Determine the [x, y] coordinate at the center of the cell enclosing the given text.  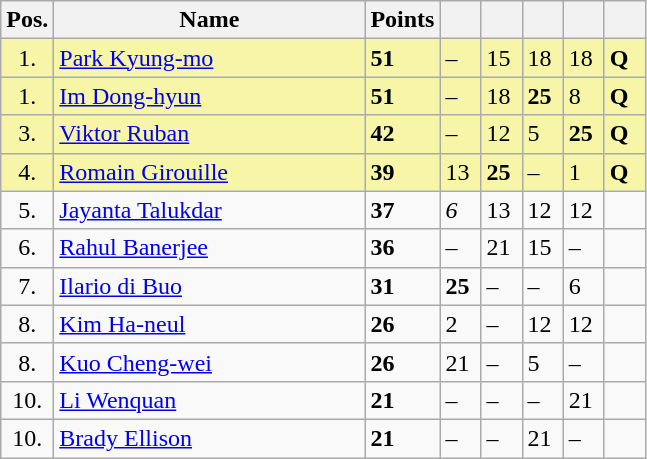
Park Kyung-mo [210, 58]
3. [28, 134]
Im Dong-hyun [210, 96]
Brady Ellison [210, 438]
31 [402, 286]
6. [28, 248]
42 [402, 134]
Kuo Cheng-wei [210, 362]
Jayanta Talukdar [210, 210]
1 [584, 172]
Romain Girouille [210, 172]
4. [28, 172]
Viktor Ruban [210, 134]
8 [584, 96]
Li Wenquan [210, 400]
Name [210, 20]
36 [402, 248]
Pos. [28, 20]
5. [28, 210]
2 [460, 324]
Ilario di Buo [210, 286]
7. [28, 286]
Rahul Banerjee [210, 248]
37 [402, 210]
39 [402, 172]
Points [402, 20]
Kim Ha-neul [210, 324]
